Extract the (X, Y) coordinate from the center of the cell holding the provided text.  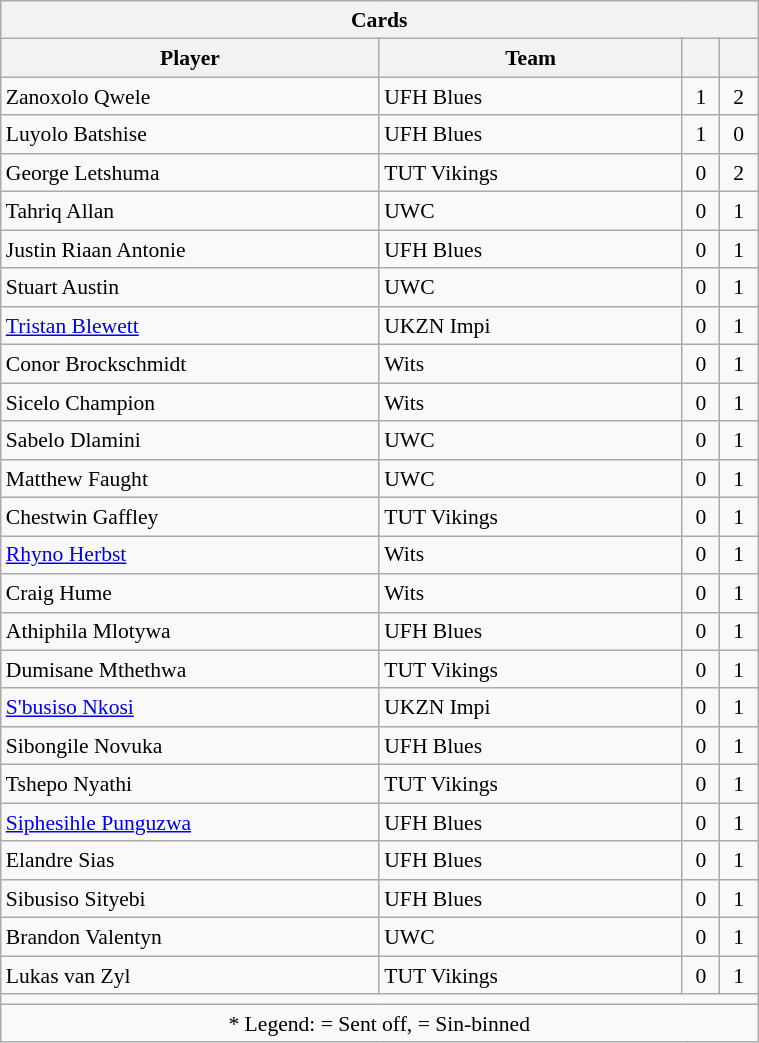
Lukas van Zyl (190, 975)
Tshepo Nyathi (190, 784)
Siphesihle Punguzwa (190, 822)
Dumisane Mthethwa (190, 670)
Justin Riaan Antonie (190, 249)
Chestwin Gaffley (190, 517)
Sibongile Novuka (190, 746)
Sabelo Dlamini (190, 440)
Team (530, 58)
Luyolo Batshise (190, 135)
Sicelo Champion (190, 402)
Rhyno Herbst (190, 555)
Cards (380, 20)
Elandre Sias (190, 861)
* Legend: = Sent off, = Sin-binned (380, 1024)
Zanoxolo Qwele (190, 97)
Conor Brockschmidt (190, 364)
Tristan Blewett (190, 326)
Tahriq Allan (190, 211)
Craig Hume (190, 593)
Athiphila Mlotywa (190, 631)
Matthew Faught (190, 479)
Brandon Valentyn (190, 937)
Player (190, 58)
S'busiso Nkosi (190, 708)
Stuart Austin (190, 288)
Sibusiso Sityebi (190, 899)
George Letshuma (190, 173)
